Pinpoint the cell where the given text exists, returning its (x, y) midpoint coordinate. 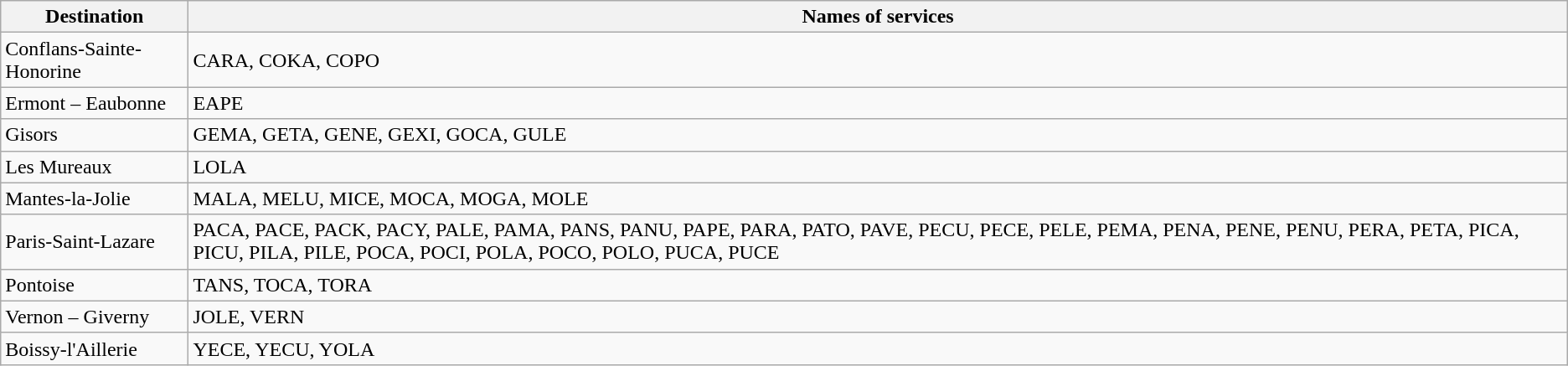
Names of services (878, 17)
Ermont – Eaubonne (95, 103)
Vernon – Giverny (95, 317)
MALA, MELU, MICE, MOCA, MOGA, MOLE (878, 198)
Pontoise (95, 285)
Les Mureaux (95, 167)
Conflans-Sainte-Honorine (95, 60)
JOLE, VERN (878, 317)
Gisors (95, 135)
YECE, YECU, YOLA (878, 348)
Mantes-la-Jolie (95, 198)
CARA, COKA, COPO (878, 60)
TANS, TOCA, TORA (878, 285)
LOLA (878, 167)
Paris-Saint-Lazare (95, 241)
EAPE (878, 103)
GEMA, GETA, GENE, GEXI, GOCA, GULE (878, 135)
Destination (95, 17)
Boissy-l'Aillerie (95, 348)
